Determine the (x, y) coordinate at the center of the cell enclosing the given text.  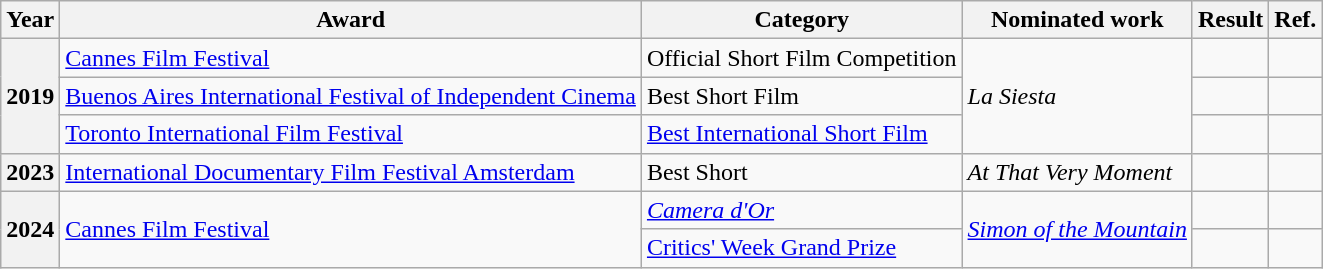
At That Very Moment (1077, 172)
Nominated work (1077, 20)
Toronto International Film Festival (351, 134)
Award (351, 20)
Category (802, 20)
Critics' Week Grand Prize (802, 248)
Year (30, 20)
2019 (30, 96)
Simon of the Mountain (1077, 229)
Buenos Aires International Festival of Independent Cinema (351, 96)
Best Short Film (802, 96)
International Documentary Film Festival Amsterdam (351, 172)
Result (1230, 20)
La Siesta (1077, 96)
Camera d'Or (802, 210)
Ref. (1296, 20)
Official Short Film Competition (802, 58)
2023 (30, 172)
Best Short (802, 172)
2024 (30, 229)
Best International Short Film (802, 134)
